From the cell containing the given text, extract its center point as (X, Y) coordinate. 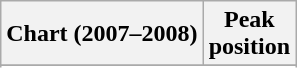
Peakposition (249, 34)
Chart (2007–2008) (102, 34)
